Pinpoint the cell where the given text exists, returning its (X, Y) midpoint coordinate. 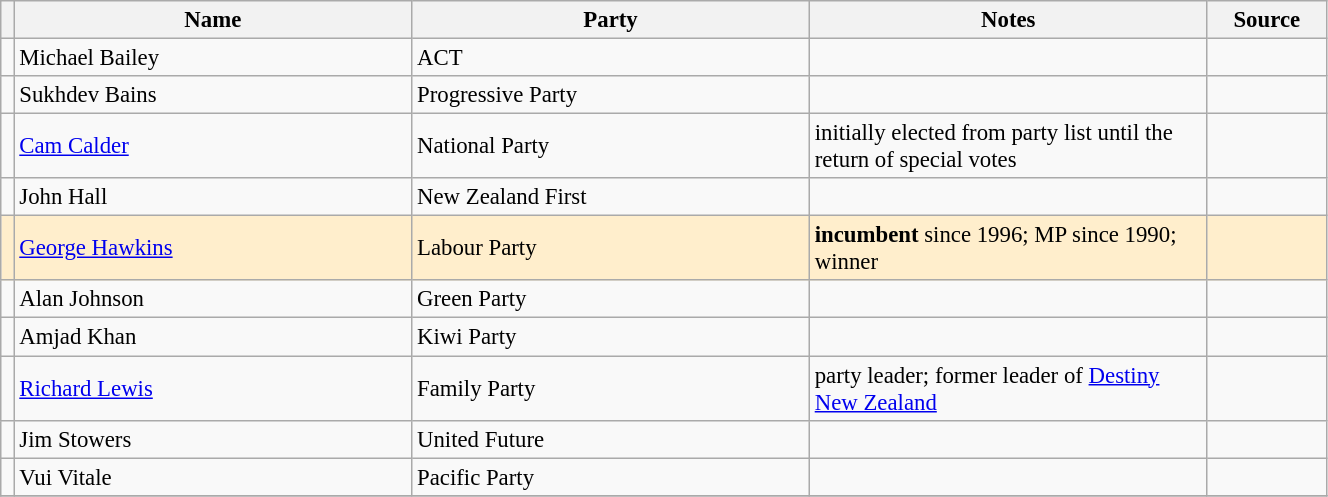
Cam Calder (213, 146)
Michael Bailey (213, 58)
Party (611, 20)
Vui Vitale (213, 477)
incumbent since 1996; MP since 1990; winner (1008, 248)
Pacific Party (611, 477)
Source (1266, 20)
Richard Lewis (213, 388)
Kiwi Party (611, 337)
George Hawkins (213, 248)
Family Party (611, 388)
Sukhdev Bains (213, 95)
New Zealand First (611, 197)
Progressive Party (611, 95)
Alan Johnson (213, 299)
Labour Party (611, 248)
Name (213, 20)
John Hall (213, 197)
Green Party (611, 299)
party leader; former leader of Destiny New Zealand (1008, 388)
Notes (1008, 20)
initially elected from party list until the return of special votes (1008, 146)
National Party (611, 146)
United Future (611, 439)
Jim Stowers (213, 439)
Amjad Khan (213, 337)
ACT (611, 58)
